Find where the given text appears and provide that cell's center as (X, Y) coordinate. 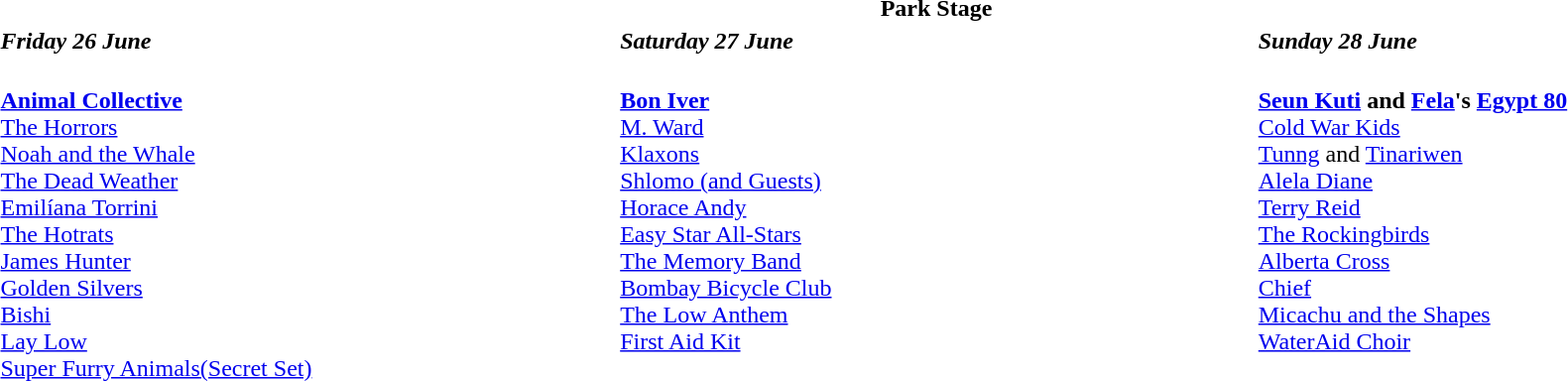
Saturday 27 June (936, 41)
